Search for the cell housing the specified text and yield its (x, y) center coordinate. 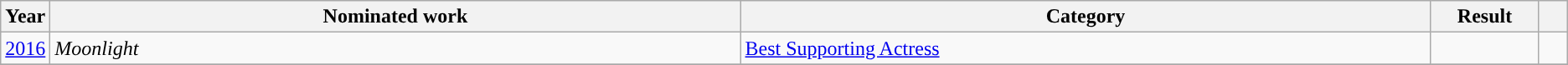
Category (1086, 17)
2016 (25, 48)
Best Supporting Actress (1086, 48)
Result (1484, 17)
Year (25, 17)
Moonlight (395, 48)
Nominated work (395, 17)
